Extract the (X, Y) coordinate from the center of the cell holding the provided text.  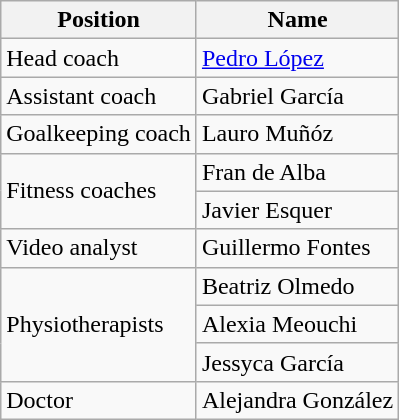
Position (99, 20)
Head coach (99, 58)
Doctor (99, 400)
Pedro López (297, 58)
Jessyca García (297, 362)
Video analyst (99, 248)
Gabriel García (297, 96)
Name (297, 20)
Beatriz Olmedo (297, 286)
Fran de Alba (297, 172)
Assistant coach (99, 96)
Alexia Meouchi (297, 324)
Physiotherapists (99, 324)
Fitness coaches (99, 191)
Goalkeeping coach (99, 134)
Javier Esquer (297, 210)
Lauro Muñóz (297, 134)
Guillermo Fontes (297, 248)
Alejandra González (297, 400)
